Find where the given text appears and provide that cell's center as (X, Y) coordinate. 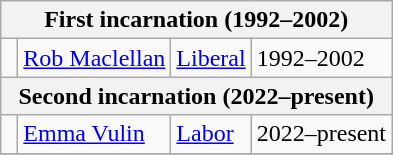
1992–2002 (321, 58)
Emma Vulin (94, 134)
Labor (211, 134)
Second incarnation (2022–present) (196, 96)
First incarnation (1992–2002) (196, 20)
Liberal (211, 58)
2022–present (321, 134)
Rob Maclellan (94, 58)
